Return (X, Y) of the center of cell containing provided text 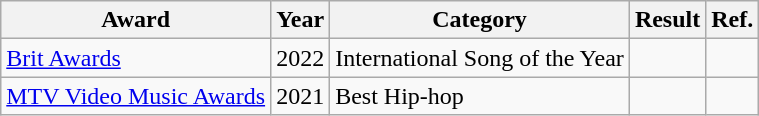
2021 (300, 96)
International Song of the Year (480, 58)
Brit Awards (136, 58)
Ref. (732, 20)
MTV Video Music Awards (136, 96)
2022 (300, 58)
Year (300, 20)
Award (136, 20)
Category (480, 20)
Result (667, 20)
Best Hip-hop (480, 96)
